Return the (X, Y) coordinate for the center point of the cell that contains the specified text.  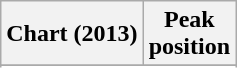
Peakposition (189, 34)
Chart (2013) (72, 34)
